Detect which cell encompasses the target text, then output its (X, Y) center coordinate. 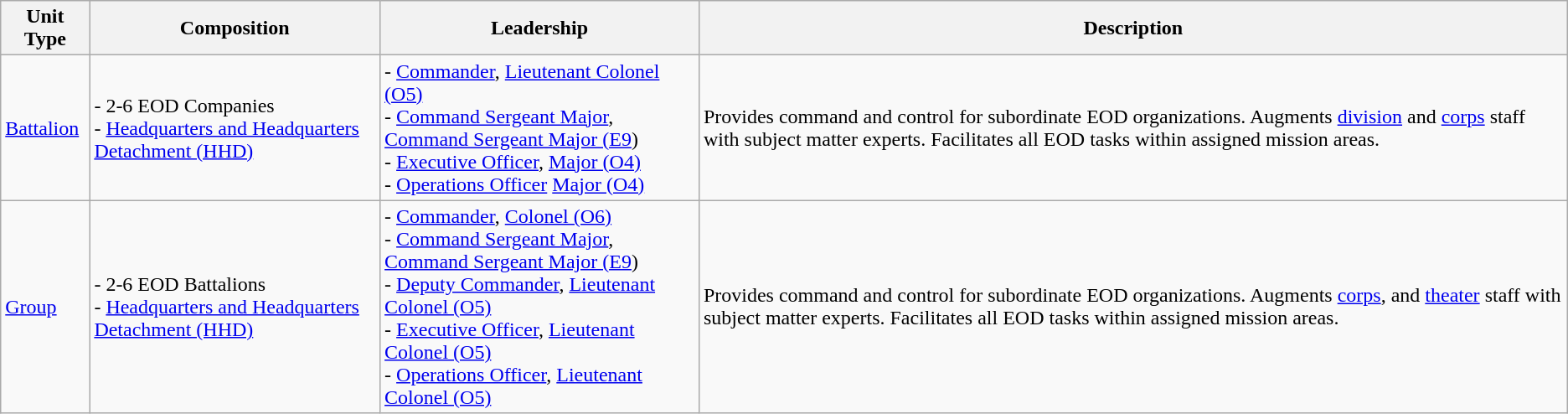
Leadership (539, 28)
- 2-6 EOD Companies- Headquarters and Headquarters Detachment (HHD) (235, 127)
- 2-6 EOD Battalions- Headquarters and Headquarters Detachment (HHD) (235, 307)
Battalion (45, 127)
Description (1132, 28)
Unit Type (45, 28)
Group (45, 307)
Composition (235, 28)
